Identify which cell holds the provided text, then report its [X, Y] central coordinate. 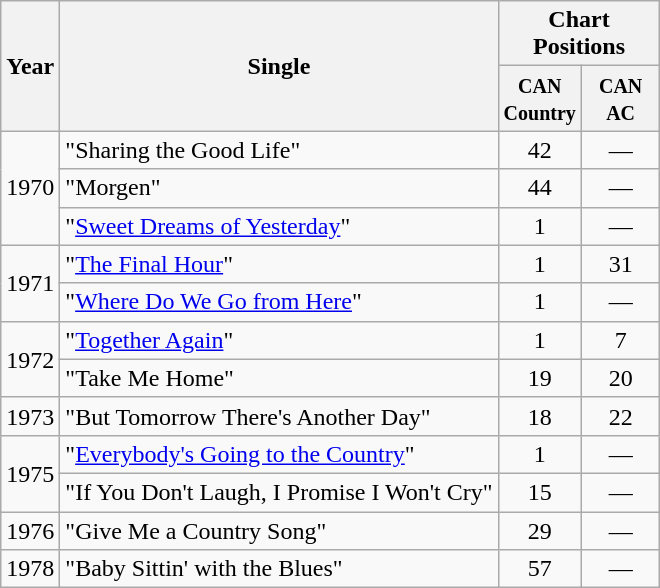
1972 [30, 359]
Year [30, 66]
Single [279, 66]
15 [540, 492]
"Give Me a Country Song" [279, 531]
1973 [30, 416]
Chart Positions [579, 34]
1976 [30, 531]
"But Tomorrow There's Another Day" [279, 416]
29 [540, 531]
19 [540, 378]
"The Final Hour" [279, 264]
1978 [30, 569]
"Morgen" [279, 188]
42 [540, 150]
"Take Me Home" [279, 378]
"Everybody's Going to the Country" [279, 454]
CAN AC [620, 98]
18 [540, 416]
1970 [30, 188]
7 [620, 340]
"Where Do We Go from Here" [279, 302]
"Sharing the Good Life" [279, 150]
57 [540, 569]
"Baby Sittin' with the Blues" [279, 569]
"Sweet Dreams of Yesterday" [279, 226]
20 [620, 378]
CAN Country [540, 98]
1975 [30, 473]
"If You Don't Laugh, I Promise I Won't Cry" [279, 492]
31 [620, 264]
1971 [30, 283]
44 [540, 188]
22 [620, 416]
"Together Again" [279, 340]
